Determine the [X, Y] coordinate at the center of the cell enclosing the given text.  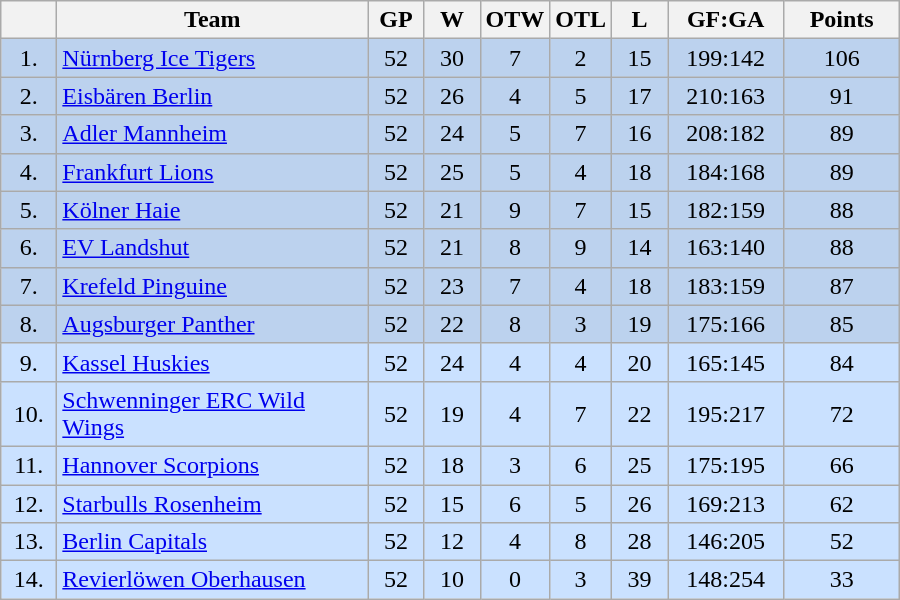
Nürnberg Ice Tigers [212, 58]
87 [842, 286]
Augsburger Panther [212, 324]
4. [29, 172]
13. [29, 542]
16 [640, 134]
Eisbären Berlin [212, 96]
148:254 [726, 580]
66 [842, 465]
184:168 [726, 172]
146:205 [726, 542]
169:213 [726, 503]
195:217 [726, 414]
EV Landshut [212, 248]
33 [842, 580]
1. [29, 58]
10 [452, 580]
85 [842, 324]
Hannover Scorpions [212, 465]
Adler Mannheim [212, 134]
39 [640, 580]
Revierlöwen Oberhausen [212, 580]
208:182 [726, 134]
72 [842, 414]
9. [29, 362]
OTL [581, 20]
Krefeld Pinguine [212, 286]
17 [640, 96]
62 [842, 503]
6. [29, 248]
3. [29, 134]
8. [29, 324]
GF:GA [726, 20]
11. [29, 465]
Kassel Huskies [212, 362]
183:159 [726, 286]
210:163 [726, 96]
12 [452, 542]
84 [842, 362]
5. [29, 210]
Team [212, 20]
L [640, 20]
14. [29, 580]
91 [842, 96]
175:166 [726, 324]
Points [842, 20]
106 [842, 58]
Frankfurt Lions [212, 172]
W [452, 20]
7. [29, 286]
0 [515, 580]
165:145 [726, 362]
Berlin Capitals [212, 542]
20 [640, 362]
30 [452, 58]
182:159 [726, 210]
Kölner Haie [212, 210]
2. [29, 96]
GP [396, 20]
2 [581, 58]
Schwenninger ERC Wild Wings [212, 414]
175:195 [726, 465]
28 [640, 542]
14 [640, 248]
23 [452, 286]
199:142 [726, 58]
163:140 [726, 248]
Starbulls Rosenheim [212, 503]
12. [29, 503]
10. [29, 414]
OTW [515, 20]
